Search for the cell housing the specified text and yield its [x, y] center coordinate. 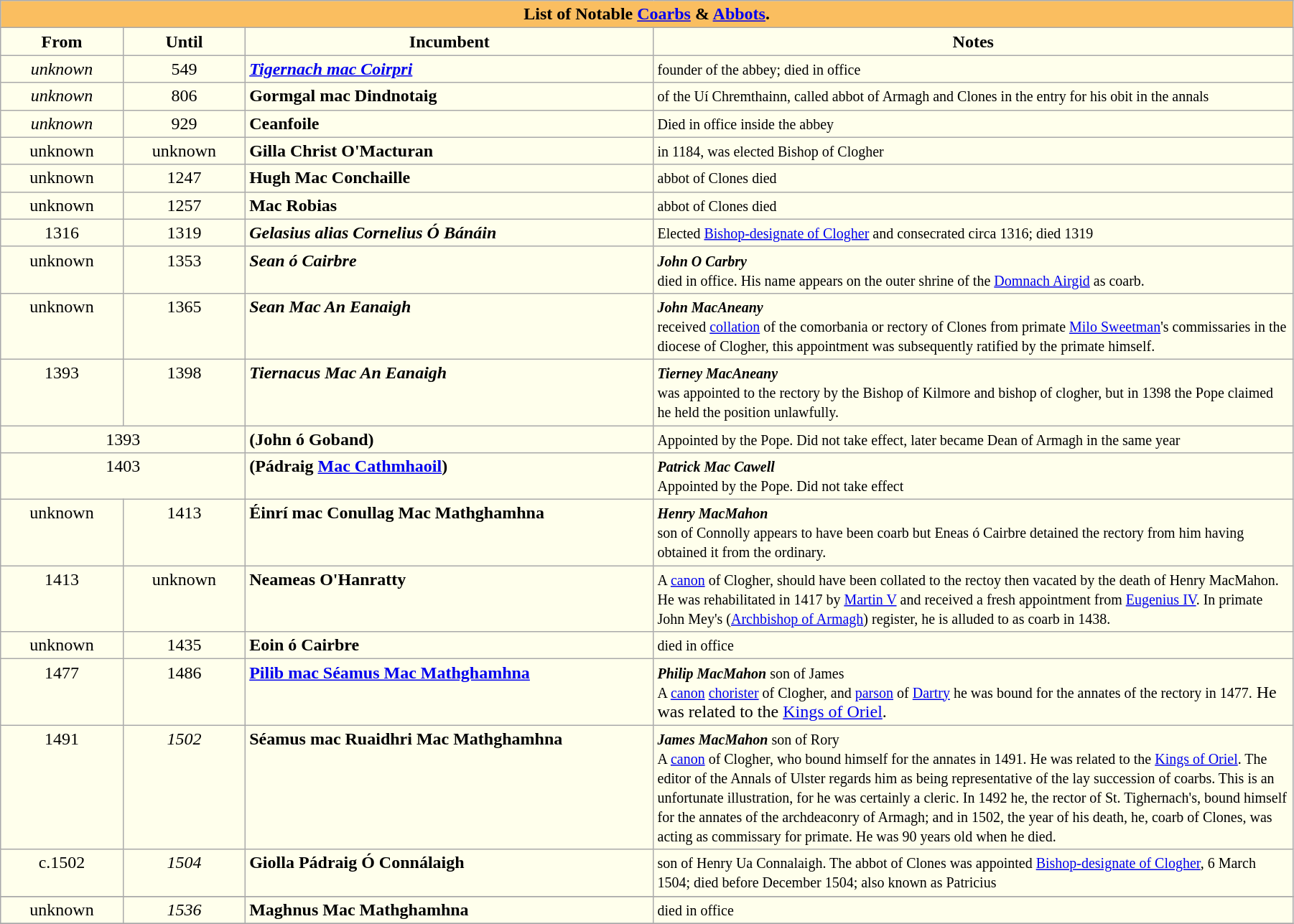
1257 [184, 205]
1403 [124, 477]
Giolla Pádraig Ó Connálaigh [450, 873]
1353 [184, 270]
1491 [62, 787]
From [62, 42]
(John ó Goband) [450, 439]
Gelasius alias Cornelius Ó Bánáin [450, 233]
founder of the abbey; died in office [973, 69]
1365 [184, 326]
1502 [184, 787]
Appointed by the Pope. Did not take effect, later became Dean of Armagh in the same year [973, 439]
Hugh Mac Conchaille [450, 178]
(Pádraig Mac Cathmhaoil) [450, 477]
Séamus mac Ruaidhri Mac Mathghamhna [450, 787]
Éinrí mac Conullag Mac Mathghamhna [450, 533]
Eoin ó Cairbre [450, 645]
John O Carbrydied in office. His name appears on the outer shrine of the Domnach Airgid as coarb. [973, 270]
Until [184, 42]
Henry MacMahonson of Connolly appears to have been coarb but Eneas ó Cairbre detained the rectory from him having obtained it from the ordinary. [973, 533]
Elected Bishop-designate of Clogher and consecrated circa 1316; died 1319 [973, 233]
Died in office inside the abbey [973, 123]
Tigernach mac Coirpri [450, 69]
1504 [184, 873]
Mac Robias [450, 205]
in 1184, was elected Bishop of Clogher [973, 151]
Gormgal mac Dindnotaig [450, 96]
549 [184, 69]
1486 [184, 692]
Tiernacus Mac An Eanaigh [450, 392]
Ceanfoile [450, 123]
1319 [184, 233]
Sean Mac An Eanaigh [450, 326]
Incumbent [450, 42]
Sean ó Cairbre [450, 270]
Pilib mac Séamus Mac Mathghamhna [450, 692]
of the Uí Chremthainn, called abbot of Armagh and Clones in the entry for his obit in the annals [973, 96]
Gilla Christ O'Macturan [450, 151]
c.1502 [62, 873]
806 [184, 96]
929 [184, 123]
Maghnus Mac Mathghamhna [450, 910]
Patrick Mac CawellAppointed by the Pope. Did not take effect [973, 477]
1536 [184, 910]
1316 [62, 233]
Notes [973, 42]
1477 [62, 692]
1435 [184, 645]
1247 [184, 178]
Neameas O'Hanratty [450, 599]
List of Notable Coarbs & Abbots. [647, 14]
1398 [184, 392]
